Capture the cell that displays the provided text and extract its [X, Y] central coordinate. 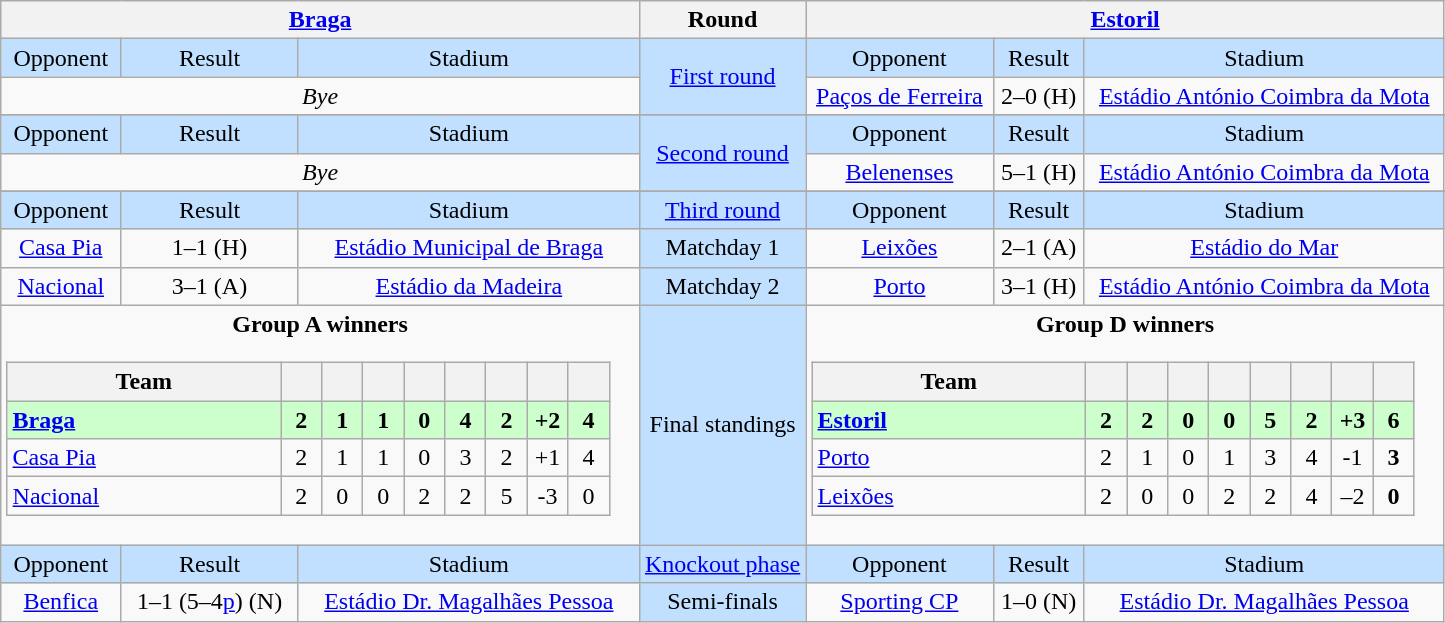
Matchday 2 [722, 286]
Second round [722, 153]
+3 [1352, 420]
Final standings [722, 425]
Group A winners Team Braga 2 1 1 0 4 2 +2 4 Casa Pia 2 1 1 0 3 2 +1 4 Nacional 2 0 0 2 2 5 -3 0 [320, 425]
3–1 (A) [210, 286]
2–1 (A) [1038, 248]
-1 [1352, 458]
5–1 (H) [1038, 172]
Paços de Ferreira [900, 96]
-3 [548, 496]
1–0 (N) [1038, 602]
Estádio do Mar [1264, 248]
Group D winners Team Estoril 2 2 0 0 5 2 +3 6 Porto 2 1 0 1 3 4 -1 3 Leixões 2 0 0 2 2 4 –2 0 [1126, 425]
Matchday 1 [722, 248]
–2 [1352, 496]
2–0 (H) [1038, 96]
1–1 (H) [210, 248]
Semi-finals [722, 602]
Belenenses [900, 172]
Third round [722, 210]
Sporting CP [900, 602]
Estádio da Madeira [468, 286]
+2 [548, 420]
6 [1394, 420]
1–1 (5–4p) (N) [210, 602]
+1 [548, 458]
Estádio Municipal de Braga [468, 248]
First round [722, 77]
Round [722, 20]
3–1 (H) [1038, 286]
Benfica [61, 602]
Knockout phase [722, 564]
